Capture the cell that displays the provided text and extract its (x, y) central coordinate. 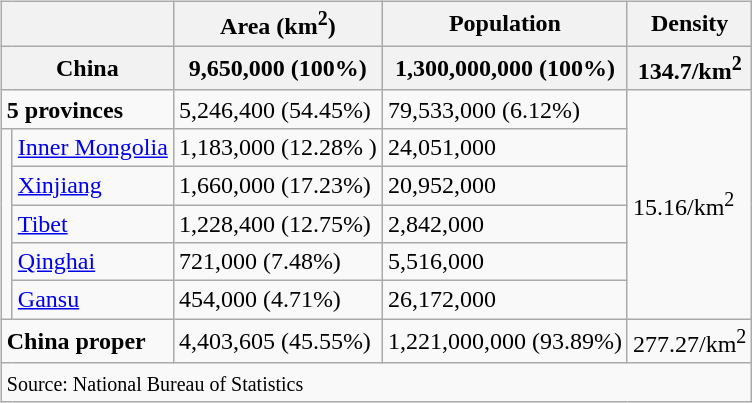
9,650,000 (100%) (278, 68)
15.16/km2 (689, 204)
721,000 (7.48%) (278, 262)
1,183,000 (12.28% ) (278, 147)
79,533,000 (6.12%) (504, 109)
Area (km2) (278, 24)
Xinjiang (92, 185)
Inner Mongolia (92, 147)
24,051,000 (504, 147)
5 provinces (87, 109)
2,842,000 (504, 224)
China proper (87, 342)
5,246,400 (54.45%) (278, 109)
Source: National Bureau of Statistics (376, 382)
4,403,605 (45.55%) (278, 342)
1,300,000,000 (100%) (504, 68)
26,172,000 (504, 300)
Density (689, 24)
Tibet (92, 224)
1,228,400 (12.75%) (278, 224)
Population (504, 24)
Qinghai (92, 262)
277.27/km2 (689, 342)
1,221,000,000 (93.89%) (504, 342)
20,952,000 (504, 185)
5,516,000 (504, 262)
China (87, 68)
Gansu (92, 300)
1,660,000 (17.23%) (278, 185)
134.7/km2 (689, 68)
454,000 (4.71%) (278, 300)
